Locate the cell with the specified text and output its [X, Y] center coordinate. 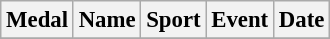
Event [240, 20]
Name [107, 20]
Medal [38, 20]
Sport [174, 20]
Date [301, 20]
